Scan for the cell matching the given text and deliver its (X, Y) coordinate at center. 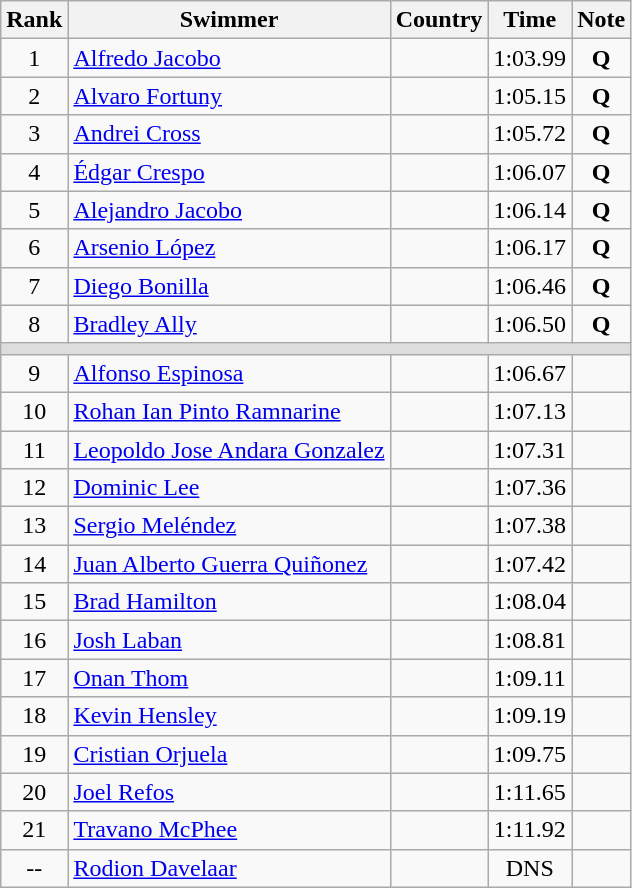
Leopoldo Jose Andara Gonzalez (229, 449)
1:08.04 (530, 602)
12 (34, 488)
1:07.42 (530, 564)
Josh Laban (229, 640)
Note (602, 20)
21 (34, 830)
Dominic Lee (229, 488)
Kevin Hensley (229, 716)
Alejandro Jacobo (229, 210)
1:08.81 (530, 640)
Édgar Crespo (229, 172)
2 (34, 96)
15 (34, 602)
20 (34, 792)
Sergio Meléndez (229, 526)
5 (34, 210)
1 (34, 58)
Time (530, 20)
8 (34, 324)
Onan Thom (229, 678)
1:06.14 (530, 210)
17 (34, 678)
1:07.38 (530, 526)
Swimmer (229, 20)
Bradley Ally (229, 324)
Cristian Orjuela (229, 754)
1:07.31 (530, 449)
1:06.17 (530, 248)
19 (34, 754)
Rank (34, 20)
1:03.99 (530, 58)
18 (34, 716)
3 (34, 134)
Joel Refos (229, 792)
-- (34, 868)
Alfredo Jacobo (229, 58)
4 (34, 172)
Juan Alberto Guerra Quiñonez (229, 564)
7 (34, 286)
1:07.13 (530, 411)
Travano McPhee (229, 830)
1:09.75 (530, 754)
1:11.92 (530, 830)
16 (34, 640)
1:07.36 (530, 488)
1:06.50 (530, 324)
11 (34, 449)
DNS (530, 868)
Country (439, 20)
1:06.67 (530, 373)
1:06.46 (530, 286)
Brad Hamilton (229, 602)
1:05.15 (530, 96)
Alvaro Fortuny (229, 96)
10 (34, 411)
9 (34, 373)
Arsenio López (229, 248)
14 (34, 564)
1:05.72 (530, 134)
1:11.65 (530, 792)
Rodion Davelaar (229, 868)
Alfonso Espinosa (229, 373)
Diego Bonilla (229, 286)
1:09.19 (530, 716)
1:06.07 (530, 172)
Rohan Ian Pinto Ramnarine (229, 411)
1:09.11 (530, 678)
13 (34, 526)
6 (34, 248)
Andrei Cross (229, 134)
